Provide the [x, y] coordinate of the cell's center where the given text is located.  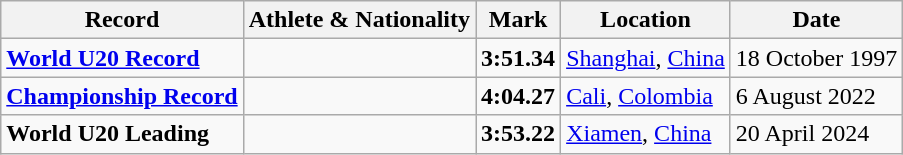
Location [646, 20]
World U20 Leading [122, 134]
18 October 1997 [816, 58]
Record [122, 20]
Athlete & Nationality [359, 20]
Championship Record [122, 96]
3:51.34 [518, 58]
Xiamen, China [646, 134]
4:04.27 [518, 96]
3:53.22 [518, 134]
Shanghai, China [646, 58]
Date [816, 20]
Cali, Colombia [646, 96]
6 August 2022 [816, 96]
20 April 2024 [816, 134]
World U20 Record [122, 58]
Mark [518, 20]
